For the text-containing cell, return its midpoint in (x, y) coordinate format. 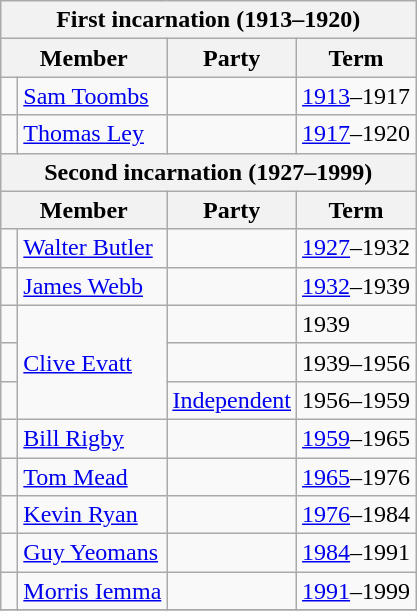
1932–1939 (356, 286)
1927–1932 (356, 248)
1917–1920 (356, 134)
Tom Mead (92, 477)
1976–1984 (356, 515)
Walter Butler (92, 248)
Sam Toombs (92, 96)
1956–1959 (356, 400)
Second incarnation (1927–1999) (208, 172)
1959–1965 (356, 438)
Kevin Ryan (92, 515)
Bill Rigby (92, 438)
James Webb (92, 286)
1991–1999 (356, 591)
1913–1917 (356, 96)
Clive Evatt (92, 362)
Morris Iemma (92, 591)
Independent (232, 400)
1939–1956 (356, 362)
Thomas Ley (92, 134)
First incarnation (1913–1920) (208, 20)
1939 (356, 324)
1965–1976 (356, 477)
1984–1991 (356, 553)
Guy Yeomans (92, 553)
